Return the [x, y] coordinate for the center point of the cell that contains the specified text.  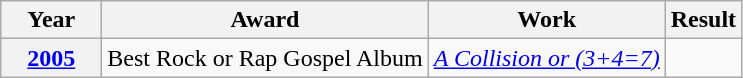
Work [546, 20]
Award [265, 20]
Year [52, 20]
A Collision or (3+4=7) [546, 58]
Result [703, 20]
2005 [52, 58]
Best Rock or Rap Gospel Album [265, 58]
